Output the (x, y) coordinate of the center of the cell containing the given text.  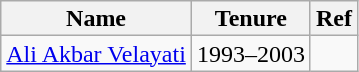
Ref (334, 18)
Tenure (250, 18)
Ali Akbar Velayati (96, 54)
Name (96, 18)
1993–2003 (250, 54)
